Capture the cell that displays the provided text and extract its (X, Y) central coordinate. 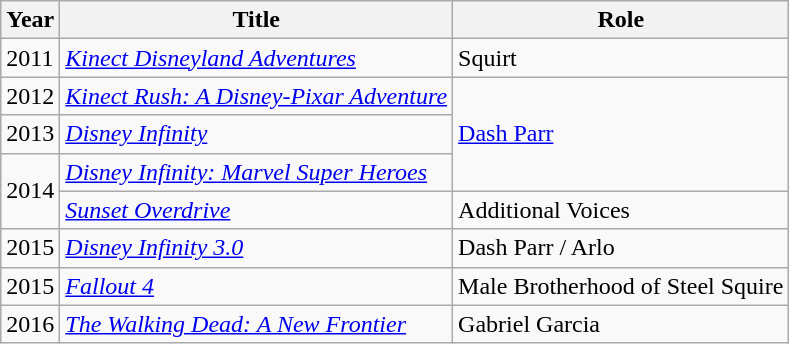
2011 (30, 58)
Year (30, 20)
Kinect Rush: A Disney-Pixar Adventure (256, 96)
Fallout 4 (256, 286)
Male Brotherhood of Steel Squire (621, 286)
Squirt (621, 58)
Disney Infinity (256, 134)
Gabriel Garcia (621, 324)
2013 (30, 134)
The Walking Dead: A New Frontier (256, 324)
2016 (30, 324)
Disney Infinity 3.0 (256, 248)
Title (256, 20)
Disney Infinity: Marvel Super Heroes (256, 172)
2012 (30, 96)
Additional Voices (621, 210)
Kinect Disneyland Adventures (256, 58)
Sunset Overdrive (256, 210)
Role (621, 20)
2014 (30, 191)
Dash Parr (621, 134)
Dash Parr / Arlo (621, 248)
